Locate the cell with the specified text and output its [X, Y] center coordinate. 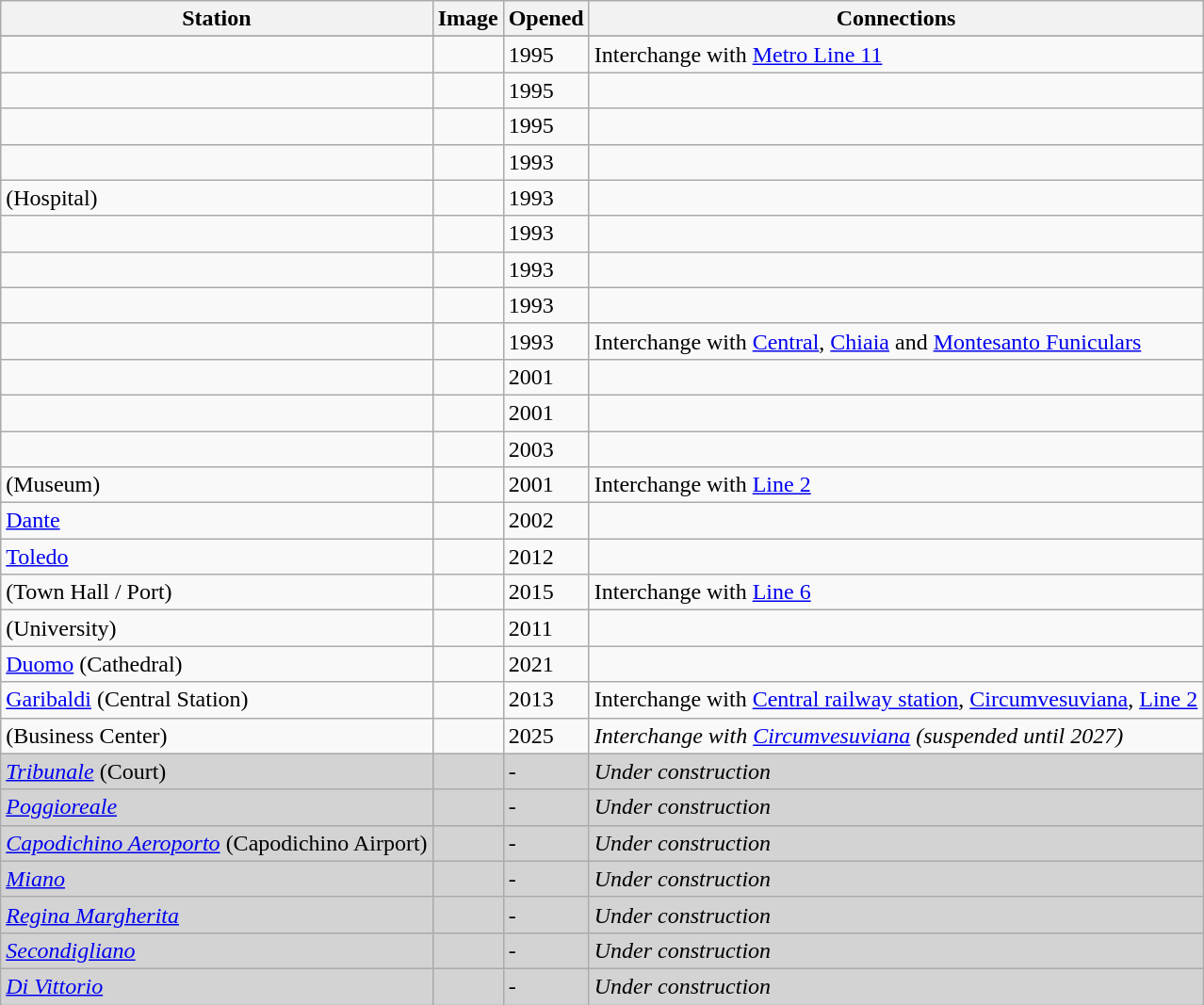
Interchange with Circumvesuviana (suspended until 2027) [896, 736]
Regina Margherita [217, 915]
Interchange with Metro Line 11 [896, 55]
Opened [546, 19]
Di Vittorio [217, 986]
Dante [217, 521]
2012 [546, 557]
Connections [896, 19]
Interchange with Central, Chiaia and Montesanto Funiculars [896, 341]
Station [217, 19]
Garibaldi (Central Station) [217, 700]
(Town Hall / Port) [217, 592]
Image [467, 19]
(Hospital) [217, 198]
Duomo (Cathedral) [217, 664]
(Museum) [217, 485]
Capodichino Aeroporto (Capodichino Airport) [217, 843]
Interchange with Line 2 [896, 485]
Tribunale (Court) [217, 771]
Interchange with Line 6 [896, 592]
Secondigliano [217, 950]
2013 [546, 700]
2021 [546, 664]
Toledo [217, 557]
2011 [546, 628]
Miano [217, 879]
(Business Center) [217, 736]
Poggioreale [217, 807]
Interchange with Central railway station, Circumvesuviana, Line 2 [896, 700]
2025 [546, 736]
2002 [546, 521]
(University) [217, 628]
2015 [546, 592]
2003 [546, 449]
